Return (X, Y) of the center of cell containing provided text 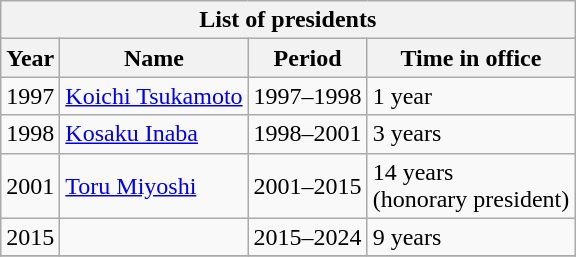
1 year (471, 96)
2001 (30, 186)
1998–2001 (308, 134)
2015–2024 (308, 237)
2015 (30, 237)
1998 (30, 134)
3 years (471, 134)
9 years (471, 237)
List of presidents (288, 20)
Toru Miyoshi (154, 186)
1997–1998 (308, 96)
Name (154, 58)
Period (308, 58)
Kosaku Inaba (154, 134)
Time in office (471, 58)
2001–2015 (308, 186)
1997 (30, 96)
14 years(honorary president) (471, 186)
Koichi Tsukamoto (154, 96)
Year (30, 58)
